Output the (X, Y) coordinate of the center of the cell containing the given text.  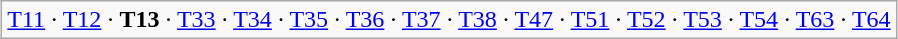
T11 · T12 · T13 · T33 · T34 · T35 · T36 · T37 · T38 · T47 · T51 · T52 · T53 · T54 · T63 · T64 (449, 20)
